Find where the given text appears and provide that cell's center as (x, y) coordinate. 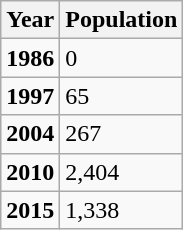
Year (30, 20)
65 (122, 96)
267 (122, 134)
1997 (30, 96)
2015 (30, 210)
2,404 (122, 172)
1986 (30, 58)
2010 (30, 172)
Population (122, 20)
1,338 (122, 210)
2004 (30, 134)
0 (122, 58)
